Find where the given text appears and provide that cell's center as (X, Y) coordinate. 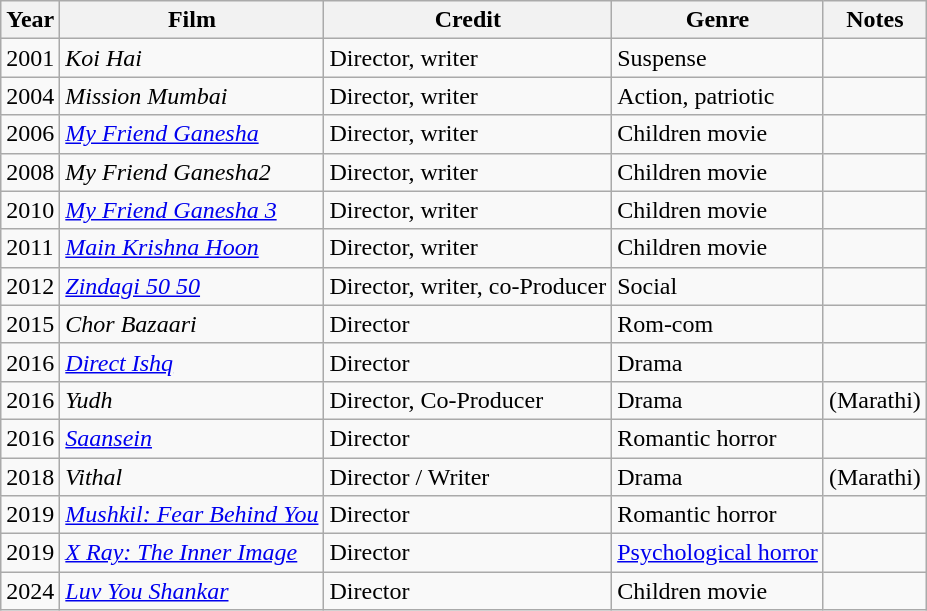
Director, writer, co-Producer (468, 286)
2010 (30, 210)
Mission Mumbai (192, 96)
2001 (30, 58)
Director / Writer (468, 477)
Psychological horror (718, 553)
My Friend Ganesha 3 (192, 210)
Social (718, 286)
2018 (30, 477)
2024 (30, 591)
Suspense (718, 58)
Chor Bazaari (192, 324)
Saansein (192, 438)
2006 (30, 134)
Main Krishna Hoon (192, 248)
Mushkil: Fear Behind You (192, 515)
Koi Hai (192, 58)
2015 (30, 324)
X Ray: The Inner Image (192, 553)
Notes (874, 20)
Luv You Shankar (192, 591)
Zindagi 50 50 (192, 286)
2008 (30, 172)
2012 (30, 286)
Film (192, 20)
Rom-com (718, 324)
Yudh (192, 400)
My Friend Ganesha2 (192, 172)
2004 (30, 96)
My Friend Ganesha (192, 134)
Genre (718, 20)
Action, patriotic (718, 96)
Director, Co-Producer (468, 400)
Year (30, 20)
2011 (30, 248)
Credit (468, 20)
Vithal (192, 477)
Direct Ishq (192, 362)
